Extract the [x, y] coordinate from the center of the cell holding the provided text.  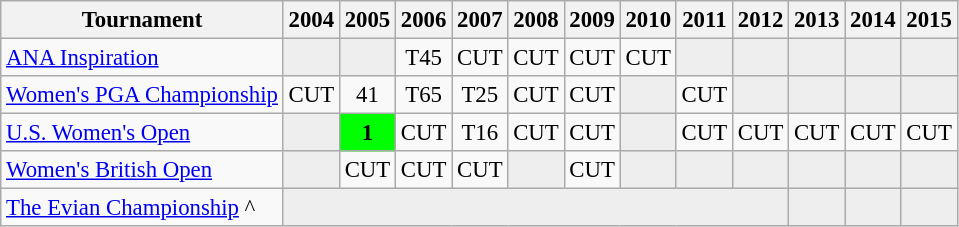
2013 [817, 20]
2009 [592, 20]
2006 [424, 20]
T16 [480, 133]
Women's British Open [142, 170]
The Evian Championship ^ [142, 208]
41 [367, 95]
2007 [480, 20]
Tournament [142, 20]
2014 [873, 20]
2011 [704, 20]
2010 [648, 20]
1 [367, 133]
T65 [424, 95]
2005 [367, 20]
2015 [929, 20]
U.S. Women's Open [142, 133]
Women's PGA Championship [142, 95]
ANA Inspiration [142, 58]
2004 [311, 20]
T45 [424, 58]
T25 [480, 95]
2008 [536, 20]
2012 [760, 20]
